Extract the [x, y] coordinate from the center of the cell holding the provided text.  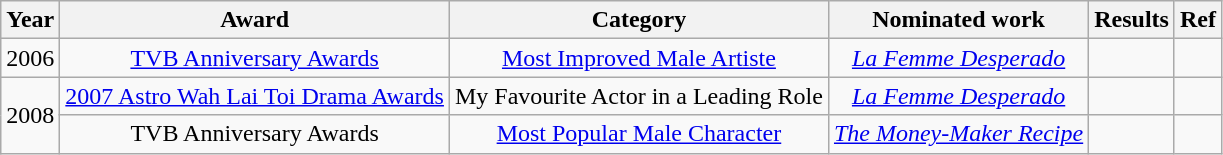
2008 [30, 115]
Category [638, 20]
2006 [30, 58]
Nominated work [958, 20]
Ref [1198, 20]
My Favourite Actor in a Leading Role [638, 96]
Most Popular Male Character [638, 134]
2007 Astro Wah Lai Toi Drama Awards [255, 96]
Award [255, 20]
Most Improved Male Artiste [638, 58]
Results [1132, 20]
The Money-Maker Recipe [958, 134]
Year [30, 20]
